Locate the cell with the specified text and output its [x, y] center coordinate. 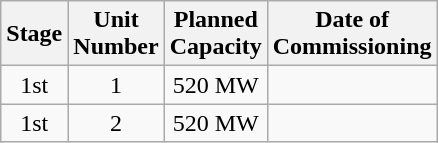
Stage [34, 34]
2 [116, 123]
PlannedCapacity [216, 34]
Date ofCommissioning [352, 34]
1 [116, 85]
UnitNumber [116, 34]
